Determine the [X, Y] coordinate at the center of the cell enclosing the given text.  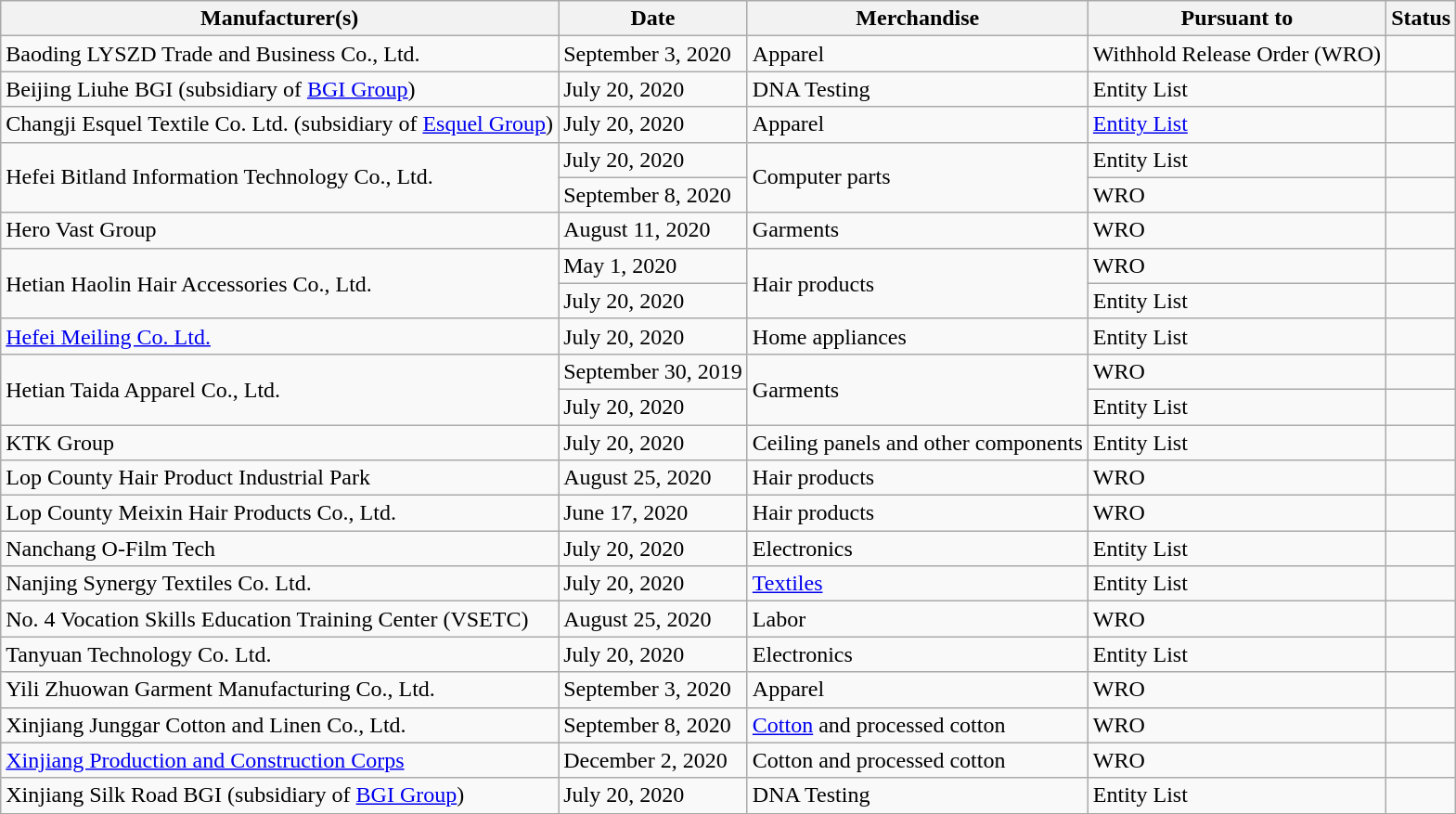
Hefei Bitland Information Technology Co., Ltd. [280, 177]
Changji Esquel Textile Co. Ltd. (subsidiary of Esquel Group) [280, 124]
Nanjing Synergy Textiles Co. Ltd. [280, 584]
Computer parts [917, 177]
Ceiling panels and other components [917, 443]
Xinjiang Junggar Cotton and Linen Co., Ltd. [280, 725]
Home appliances [917, 336]
Status [1422, 19]
Hero Vast Group [280, 230]
Nanchang O-Film Tech [280, 549]
Xinjiang Silk Road BGI (subsidiary of BGI Group) [280, 795]
Yili Zhuowan Garment Manufacturing Co., Ltd. [280, 690]
December 2, 2020 [653, 760]
Labor [917, 619]
August 11, 2020 [653, 230]
Lop County Meixin Hair Products Co., Ltd. [280, 513]
Hetian Taida Apparel Co., Ltd. [280, 389]
June 17, 2020 [653, 513]
Baoding LYSZD Trade and Business Co., Ltd. [280, 54]
Lop County Hair Product Industrial Park [280, 478]
Beijing Liuhe BGI (subsidiary of BGI Group) [280, 89]
Merchandise [917, 19]
Textiles [917, 584]
KTK Group [280, 443]
Xinjiang Production and Construction Corps [280, 760]
Date [653, 19]
Withhold Release Order (WRO) [1236, 54]
September 30, 2019 [653, 371]
Pursuant to [1236, 19]
May 1, 2020 [653, 265]
Tanyuan Technology Co. Ltd. [280, 654]
No. 4 Vocation Skills Education Training Center (VSETC) [280, 619]
Hetian Haolin Hair Accessories Co., Ltd. [280, 283]
Manufacturer(s) [280, 19]
Hefei Meiling Co. Ltd. [280, 336]
